Find where the given text appears and provide that cell's center as [X, Y] coordinate. 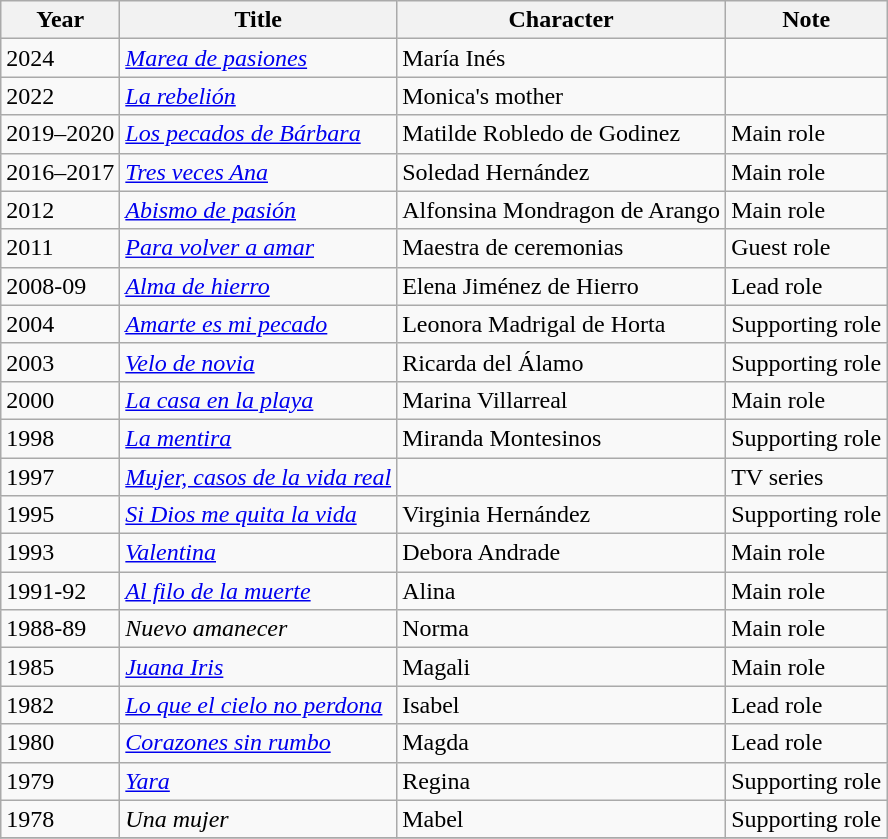
Ricarda del Álamo [562, 362]
Virginia Hernández [562, 515]
La mentira [258, 438]
Debora Andrade [562, 553]
Magda [562, 743]
1997 [60, 477]
Soledad Hernández [562, 172]
Al filo de la muerte [258, 591]
2008-09 [60, 286]
Alma de hierro [258, 286]
Miranda Montesinos [562, 438]
Tres veces Ana [258, 172]
Guest role [806, 248]
Isabel [562, 705]
Note [806, 20]
Regina [562, 781]
Alina [562, 591]
Una mujer [258, 819]
Corazones sin rumbo [258, 743]
1978 [60, 819]
Velo de novia [258, 362]
Matilde Robledo de Godinez [562, 134]
2024 [60, 58]
Character [562, 20]
Mabel [562, 819]
2012 [60, 210]
1991-92 [60, 591]
Nuevo amanecer [258, 629]
1980 [60, 743]
Marina Villarreal [562, 400]
Elena Jiménez de Hierro [562, 286]
La casa en la playa [258, 400]
Valentina [258, 553]
1985 [60, 667]
1995 [60, 515]
Los pecados de Bárbara [258, 134]
Monica's mother [562, 96]
Maestra de ceremonias [562, 248]
Mujer, casos de la vida real [258, 477]
Yara [258, 781]
2003 [60, 362]
2004 [60, 324]
2016–2017 [60, 172]
1982 [60, 705]
2011 [60, 248]
Year [60, 20]
Si Dios me quita la vida [258, 515]
1979 [60, 781]
Para volver a amar [258, 248]
1988-89 [60, 629]
Amarte es mi pecado [258, 324]
Abismo de pasión [258, 210]
2019–2020 [60, 134]
1993 [60, 553]
La rebelión [258, 96]
Magali [562, 667]
Title [258, 20]
2000 [60, 400]
Alfonsina Mondragon de Arango [562, 210]
1998 [60, 438]
Leonora Madrigal de Horta [562, 324]
TV series [806, 477]
Juana Iris [258, 667]
Lo que el cielo no perdona [258, 705]
2022 [60, 96]
María Inés [562, 58]
Norma [562, 629]
Marea de pasiones [258, 58]
